Find where the given text appears and provide that cell's center as [X, Y] coordinate. 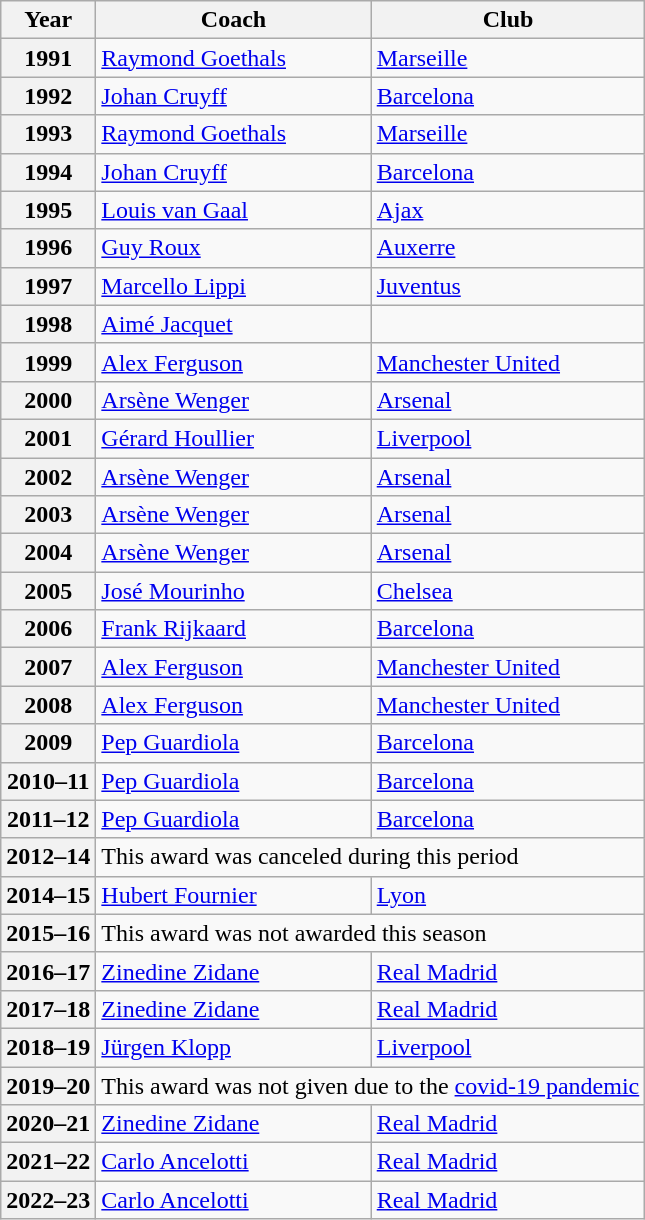
Lyon [508, 895]
Marcello Lippi [234, 286]
Juventus [508, 286]
2004 [48, 553]
2007 [48, 667]
1992 [48, 96]
2003 [48, 515]
2016–17 [48, 971]
1993 [48, 134]
2010–11 [48, 781]
2019–20 [48, 1085]
Jürgen Klopp [234, 1047]
2017–18 [48, 1009]
This award was canceled during this period [370, 857]
2008 [48, 705]
2002 [48, 477]
2011–12 [48, 819]
2006 [48, 629]
2001 [48, 438]
2022–23 [48, 1200]
2009 [48, 743]
Auxerre [508, 248]
1997 [48, 286]
Club [508, 20]
2015–16 [48, 933]
1996 [48, 248]
2012–14 [48, 857]
2000 [48, 400]
1994 [48, 172]
Aimé Jacquet [234, 324]
Year [48, 20]
Ajax [508, 210]
2018–19 [48, 1047]
Louis van Gaal [234, 210]
This award was not given due to the covid-19 pandemic [370, 1085]
1999 [48, 362]
Hubert Fournier [234, 895]
Chelsea [508, 591]
2014–15 [48, 895]
Guy Roux [234, 248]
2005 [48, 591]
Coach [234, 20]
2021–22 [48, 1162]
Frank Rijkaard [234, 629]
1998 [48, 324]
2020–21 [48, 1124]
José Mourinho [234, 591]
1991 [48, 58]
Gérard Houllier [234, 438]
This award was not awarded this season [370, 933]
1995 [48, 210]
